Return the (X, Y) coordinate for the center point of the cell that contains the specified text.  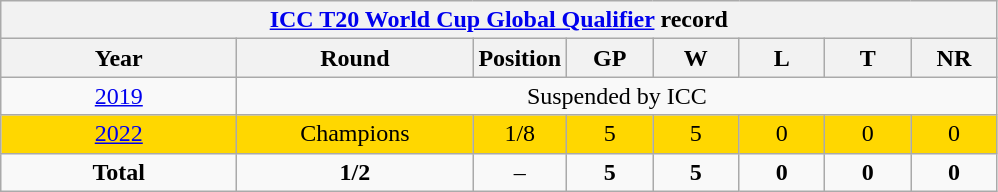
1/2 (355, 172)
Round (355, 58)
Champions (355, 134)
W (696, 58)
NR (954, 58)
2022 (119, 134)
Suspended by ICC (617, 96)
L (782, 58)
Position (520, 58)
Year (119, 58)
GP (610, 58)
2019 (119, 96)
1/8 (520, 134)
Total (119, 172)
– (520, 172)
ICC T20 World Cup Global Qualifier record (499, 20)
T (868, 58)
